Detect which cell encompasses the target text, then output its (X, Y) center coordinate. 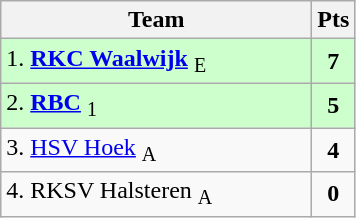
7 (334, 61)
0 (334, 194)
5 (334, 105)
2. RBC 1 (156, 105)
Team (156, 20)
1. RKC Waalwijk E (156, 61)
3. HSV Hoek A (156, 150)
Pts (334, 20)
4. RKSV Halsteren A (156, 194)
4 (334, 150)
